Find where the given text appears and provide that cell's center as [X, Y] coordinate. 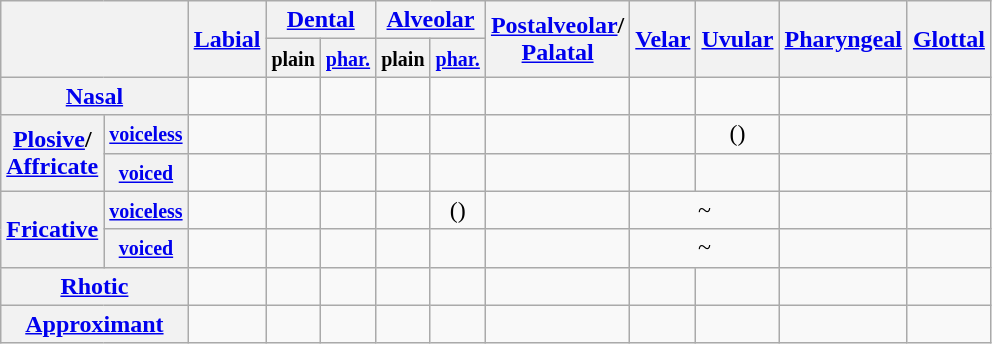
Glottal [948, 39]
Fricative [52, 229]
Uvular [738, 39]
Dental [321, 20]
Postalveolar/Palatal [557, 39]
Approximant [94, 324]
Velar [663, 39]
Alveolar [431, 20]
Rhotic [94, 286]
Nasal [94, 96]
Pharyngeal [843, 39]
Plosive/Affricate [52, 153]
Labial [227, 39]
